Return [x, y] of the center of cell containing provided text 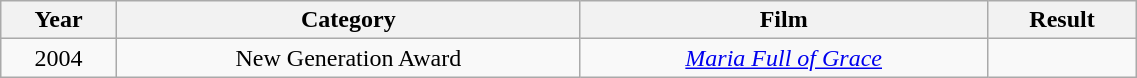
Category [348, 20]
2004 [59, 58]
Maria Full of Grace [784, 58]
Year [59, 20]
New Generation Award [348, 58]
Result [1062, 20]
Film [784, 20]
